For the text-containing cell, return its midpoint in [x, y] coordinate format. 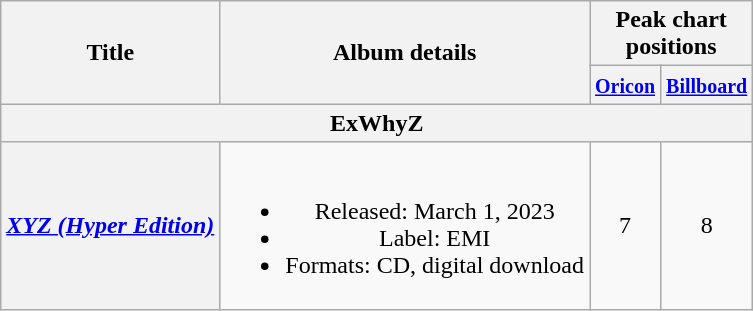
XYZ (Hyper Edition) [110, 226]
Billboard [707, 85]
Title [110, 52]
Released: March 1, 2023Label: EMIFormats: CD, digital download [405, 226]
8 [707, 226]
Peak chart positions [672, 34]
ExWhyZ [377, 123]
Oricon [626, 85]
7 [626, 226]
Album details [405, 52]
